Return [X, Y] of the center of cell containing provided text 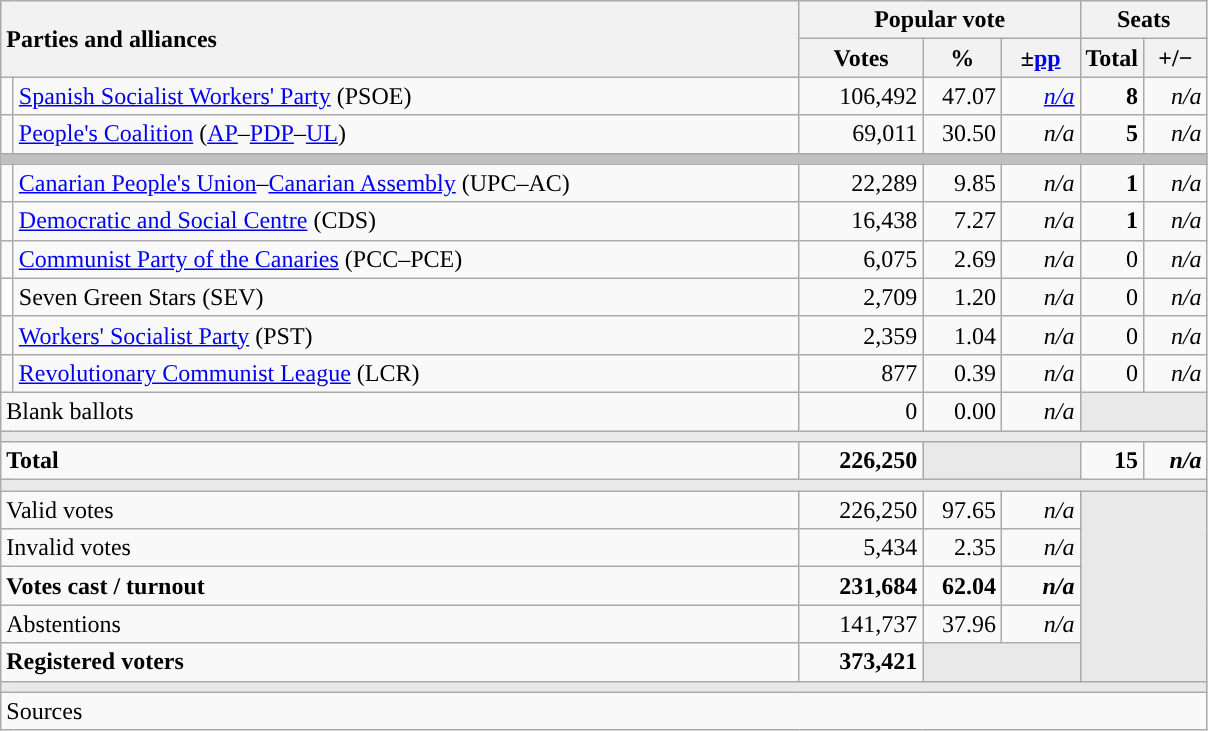
Sources [604, 711]
Abstentions [400, 624]
Workers' Socialist Party (PST) [406, 335]
30.50 [962, 134]
Communist Party of the Canaries (PCC–PCE) [406, 259]
62.04 [962, 586]
37.96 [962, 624]
141,737 [861, 624]
1.20 [962, 297]
877 [861, 373]
5,434 [861, 548]
47.07 [962, 96]
231,684 [861, 586]
Votes cast / turnout [400, 586]
7.27 [962, 221]
Invalid votes [400, 548]
Votes [861, 58]
±pp [1040, 58]
373,421 [861, 662]
2,359 [861, 335]
16,438 [861, 221]
2.69 [962, 259]
Valid votes [400, 510]
Spanish Socialist Workers' Party (PSOE) [406, 96]
69,011 [861, 134]
15 [1112, 461]
6,075 [861, 259]
0.39 [962, 373]
Canarian People's Union–Canarian Assembly (UPC–AC) [406, 183]
People's Coalition (AP–PDP–UL) [406, 134]
97.65 [962, 510]
1.04 [962, 335]
8 [1112, 96]
2,709 [861, 297]
9.85 [962, 183]
Registered voters [400, 662]
Parties and alliances [400, 39]
Popular vote [940, 20]
22,289 [861, 183]
Democratic and Social Centre (CDS) [406, 221]
% [962, 58]
Seven Green Stars (SEV) [406, 297]
Blank ballots [400, 411]
Seats [1144, 20]
+/− [1176, 58]
5 [1112, 134]
0.00 [962, 411]
2.35 [962, 548]
Revolutionary Communist League (LCR) [406, 373]
106,492 [861, 96]
